Return the [x, y] coordinate for the center point of the cell that contains the specified text.  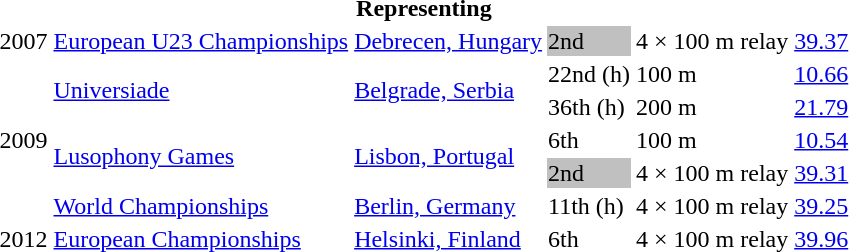
200 m [712, 107]
European U23 Championships [201, 41]
Belgrade, Serbia [448, 90]
Universiade [201, 90]
22nd (h) [590, 74]
Berlin, Germany [448, 206]
Lusophony Games [201, 156]
11th (h) [590, 206]
World Championships [201, 206]
Lisbon, Portugal [448, 156]
6th [590, 140]
36th (h) [590, 107]
Debrecen, Hungary [448, 41]
